Locate the cell with the specified text and output its (x, y) center coordinate. 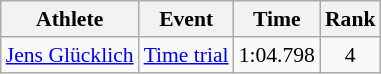
Time trial (186, 55)
1:04.798 (277, 55)
Time (277, 19)
Athlete (70, 19)
Jens Glücklich (70, 55)
4 (350, 55)
Event (186, 19)
Rank (350, 19)
